From the cell containing the given text, extract its center point as [X, Y] coordinate. 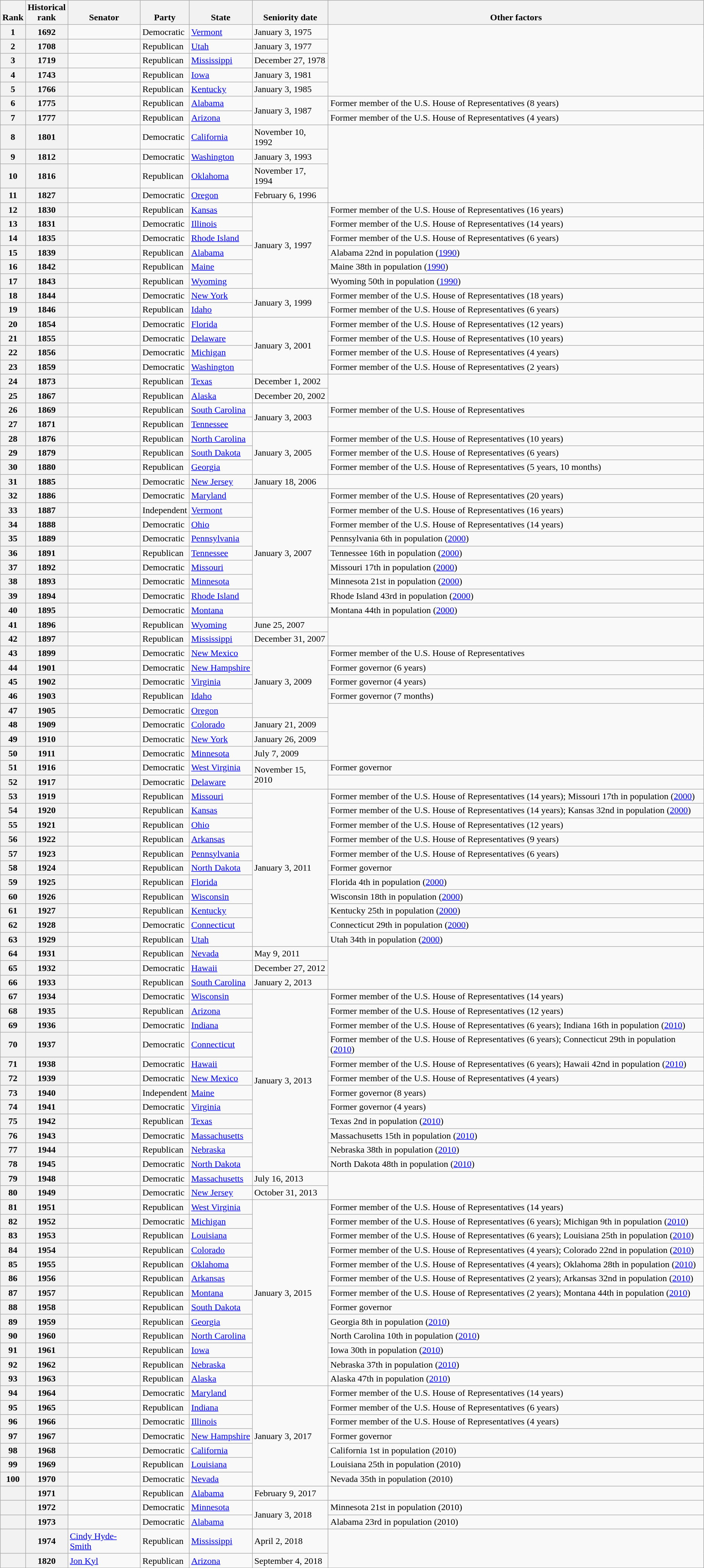
April 2, 2018 [290, 1541]
1961 [47, 1350]
22 [13, 353]
December 20, 2002 [290, 395]
1938 [47, 1064]
Former member of the U.S. House of Representatives (4 years); Oklahoma 28th in population (2010) [516, 1264]
Maine 38th in population (1990) [516, 267]
76 [13, 1136]
1846 [47, 310]
1941 [47, 1107]
Former governor (6 years) [516, 667]
17 [13, 281]
Former member of the U.S. House of Representatives (6 years); Connecticut 29th in population (2010) [516, 1044]
May 9, 2011 [290, 954]
October 31, 2013 [290, 1193]
48 [13, 725]
1859 [47, 367]
25 [13, 395]
1924 [47, 868]
1692 [47, 32]
14 [13, 238]
1970 [47, 1479]
Former member of the U.S. House of Representatives (2 years); Montana 44th in population (2010) [516, 1293]
Wyoming 50th in population (1990) [516, 281]
44 [13, 667]
1972 [47, 1507]
North Dakota 48th in population (2010) [516, 1164]
53 [13, 796]
Former member of the U.S. House of Representatives (4 years); Colorado 22nd in population (2010) [516, 1250]
79 [13, 1179]
1969 [47, 1465]
1971 [47, 1493]
70 [13, 1044]
1886 [47, 496]
52 [13, 782]
1967 [47, 1436]
1945 [47, 1164]
1940 [47, 1092]
96 [13, 1422]
84 [13, 1250]
Former member of the U.S. House of Representatives (6 years); Louisiana 25th in population (2010) [516, 1236]
11 [13, 195]
1885 [47, 482]
1951 [47, 1207]
1719 [47, 61]
1921 [47, 825]
82 [13, 1221]
99 [13, 1465]
Former member of the U.S. House of Representatives (9 years) [516, 839]
January 3, 2003 [290, 417]
North Carolina 10th in population (2010) [516, 1336]
45 [13, 682]
July 16, 2013 [290, 1179]
January 3, 1999 [290, 303]
1867 [47, 395]
40 [13, 610]
Former member of the U.S. House of Representatives (20 years) [516, 496]
Tennessee 16th in population (2000) [516, 553]
56 [13, 839]
1931 [47, 954]
38 [13, 582]
1880 [47, 467]
Minnesota 21st in population (2000) [516, 582]
6 [13, 103]
90 [13, 1336]
Cindy Hyde-Smith [104, 1541]
1893 [47, 582]
65 [13, 968]
January 21, 2009 [290, 725]
Montana 44th in population (2000) [516, 610]
December 27, 2012 [290, 968]
18 [13, 295]
January 3, 2018 [290, 1515]
Former member of the U.S. House of Representatives (14 years); Kansas 32nd in population (2000) [516, 811]
January 3, 2009 [290, 682]
61 [13, 911]
1952 [47, 1221]
34 [13, 524]
Alabama 23rd in population (2010) [516, 1522]
1903 [47, 696]
1942 [47, 1121]
1920 [47, 811]
1842 [47, 267]
54 [13, 811]
1839 [47, 253]
1911 [47, 753]
Georgia 8th in population (2010) [516, 1321]
1917 [47, 782]
26 [13, 410]
January 3, 1985 [290, 89]
Louisiana 25th in population (2010) [516, 1465]
Rank [13, 13]
1949 [47, 1193]
1973 [47, 1522]
75 [13, 1121]
1888 [47, 524]
January 3, 2013 [290, 1080]
1958 [47, 1307]
1831 [47, 224]
1816 [47, 176]
89 [13, 1321]
1966 [47, 1422]
91 [13, 1350]
Former member of the U.S. House of Representatives (2 years); Arkansas 32nd in population (2010) [516, 1279]
1876 [47, 439]
January 3, 2001 [290, 345]
1939 [47, 1078]
Jon Kyl [104, 1560]
1801 [47, 137]
98 [13, 1450]
1820 [47, 1560]
Seniority date [290, 13]
Other factors [516, 13]
January 3, 2017 [290, 1436]
Rhode Island 43rd in population (2000) [516, 596]
88 [13, 1307]
Party [165, 13]
8 [13, 137]
Kentucky 25th in population (2000) [516, 911]
January 3, 1993 [290, 156]
87 [13, 1293]
Former member of the U.S. House of Representatives (6 years); Indiana 16th in population (2010) [516, 1025]
93 [13, 1379]
43 [13, 653]
Former governor (8 years) [516, 1092]
1827 [47, 195]
51 [13, 768]
64 [13, 954]
January 2, 2013 [290, 982]
1956 [47, 1279]
1936 [47, 1025]
1835 [47, 238]
20 [13, 324]
1856 [47, 353]
97 [13, 1436]
85 [13, 1264]
71 [13, 1064]
1854 [47, 324]
59 [13, 882]
1869 [47, 410]
Former member of the U.S. House of Representatives (5 years, 10 months) [516, 467]
Wisconsin 18th in population (2000) [516, 897]
1901 [47, 667]
Former governor (7 months) [516, 696]
24 [13, 381]
1929 [47, 939]
29 [13, 453]
February 6, 1996 [290, 195]
72 [13, 1078]
Minnesota 21st in population (2010) [516, 1507]
1891 [47, 553]
1812 [47, 156]
27 [13, 424]
1843 [47, 281]
1895 [47, 610]
Connecticut 29th in population (2000) [516, 925]
1927 [47, 911]
Former member of the U.S. House of Representatives (14 years); Missouri 17th in population (2000) [516, 796]
1909 [47, 725]
86 [13, 1279]
1905 [47, 711]
5 [13, 89]
1830 [47, 209]
December 1, 2002 [290, 381]
1959 [47, 1321]
1777 [47, 118]
November 15, 2010 [290, 775]
35 [13, 539]
83 [13, 1236]
77 [13, 1150]
94 [13, 1393]
1775 [47, 103]
62 [13, 925]
November 17, 1994 [290, 176]
1896 [47, 624]
42 [13, 639]
19 [13, 310]
1960 [47, 1336]
1944 [47, 1150]
1953 [47, 1236]
47 [13, 711]
66 [13, 982]
37 [13, 567]
1965 [47, 1407]
55 [13, 825]
December 27, 1978 [290, 61]
1932 [47, 968]
67 [13, 997]
Former member of the U.S. House of Representatives (6 years); Michigan 9th in population (2010) [516, 1221]
1968 [47, 1450]
January 3, 2007 [290, 553]
1910 [47, 739]
1948 [47, 1179]
Alaska 47th in population (2010) [516, 1379]
95 [13, 1407]
Missouri 17th in population (2000) [516, 567]
1902 [47, 682]
1963 [47, 1379]
January 3, 1987 [290, 111]
Utah 34th in population (2000) [516, 939]
January 3, 1981 [290, 75]
January 3, 1977 [290, 46]
1955 [47, 1264]
January 3, 1975 [290, 32]
Former member of the U.S. House of Representatives (8 years) [516, 103]
13 [13, 224]
January 3, 1997 [290, 245]
September 4, 2018 [290, 1560]
1894 [47, 596]
60 [13, 897]
1922 [47, 839]
1743 [47, 75]
3 [13, 61]
Nebraska 37th in population (2010) [516, 1364]
7 [13, 118]
100 [13, 1479]
1887 [47, 510]
39 [13, 596]
28 [13, 439]
1928 [47, 925]
1954 [47, 1250]
1937 [47, 1044]
1923 [47, 853]
1873 [47, 381]
1962 [47, 1364]
63 [13, 939]
31 [13, 482]
Pennsylvania 6th in population (2000) [516, 539]
23 [13, 367]
74 [13, 1107]
1899 [47, 653]
January 3, 2015 [290, 1293]
33 [13, 510]
49 [13, 739]
2 [13, 46]
December 31, 2007 [290, 639]
January 26, 2009 [290, 739]
Massachusetts 15th in population (2010) [516, 1136]
80 [13, 1193]
50 [13, 753]
1708 [47, 46]
Texas 2nd in population (2010) [516, 1121]
1919 [47, 796]
46 [13, 696]
1935 [47, 1011]
February 9, 2017 [290, 1493]
January 18, 2006 [290, 482]
Senator [104, 13]
1925 [47, 882]
4 [13, 75]
1897 [47, 639]
November 10, 1992 [290, 137]
68 [13, 1011]
1844 [47, 295]
69 [13, 1025]
1943 [47, 1136]
1 [13, 32]
Former member of the U.S. House of Representatives (6 years); Hawaii 42nd in population (2010) [516, 1064]
1964 [47, 1393]
1871 [47, 424]
1934 [47, 997]
Former member of the U.S. House of Representatives (18 years) [516, 295]
1974 [47, 1541]
Nebraska 38th in population (2010) [516, 1150]
58 [13, 868]
June 25, 2007 [290, 624]
1933 [47, 982]
16 [13, 267]
July 7, 2009 [290, 753]
Iowa 30th in population (2010) [516, 1350]
1889 [47, 539]
15 [13, 253]
21 [13, 338]
Florida 4th in population (2000) [516, 882]
41 [13, 624]
92 [13, 1364]
12 [13, 209]
1926 [47, 897]
January 3, 2011 [290, 868]
Former member of the U.S. House of Representatives (2 years) [516, 367]
36 [13, 553]
1957 [47, 1293]
January 3, 2005 [290, 453]
Alabama 22nd in population (1990) [516, 253]
1916 [47, 768]
30 [13, 467]
California 1st in population (2010) [516, 1450]
10 [13, 176]
73 [13, 1092]
81 [13, 1207]
57 [13, 853]
Historicalrank [47, 13]
9 [13, 156]
1766 [47, 89]
78 [13, 1164]
1892 [47, 567]
1855 [47, 338]
1879 [47, 453]
Nevada 35th in population (2010) [516, 1479]
32 [13, 496]
State [221, 13]
